Extract the [x, y] coordinate from the center of the cell holding the provided text.  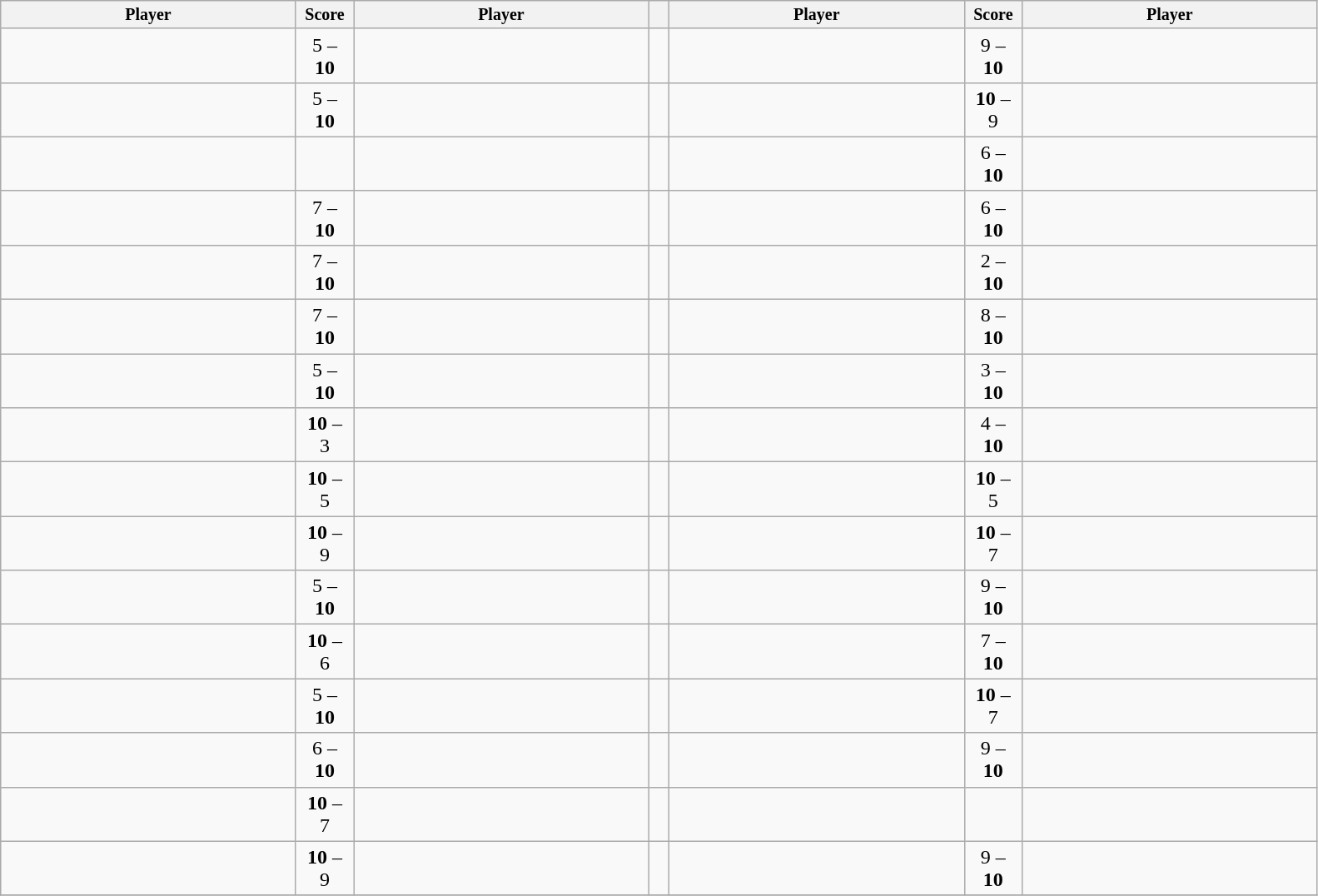
8 – 10 [992, 326]
10 – 3 [325, 435]
2 – 10 [992, 271]
4 – 10 [992, 435]
10 – 6 [325, 651]
3 – 10 [992, 381]
